Pinpoint the cell where the given text exists, returning its [x, y] midpoint coordinate. 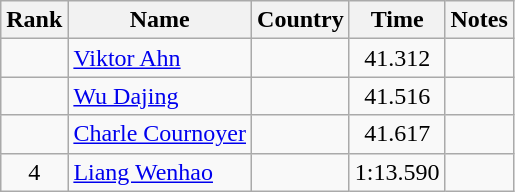
Name [160, 20]
1:13.590 [397, 172]
41.617 [397, 134]
Rank [34, 20]
4 [34, 172]
Wu Dajing [160, 96]
Country [301, 20]
41.312 [397, 58]
Notes [479, 20]
Liang Wenhao [160, 172]
41.516 [397, 96]
Charle Cournoyer [160, 134]
Time [397, 20]
Viktor Ahn [160, 58]
